Find where the given text appears and provide that cell's center as (x, y) coordinate. 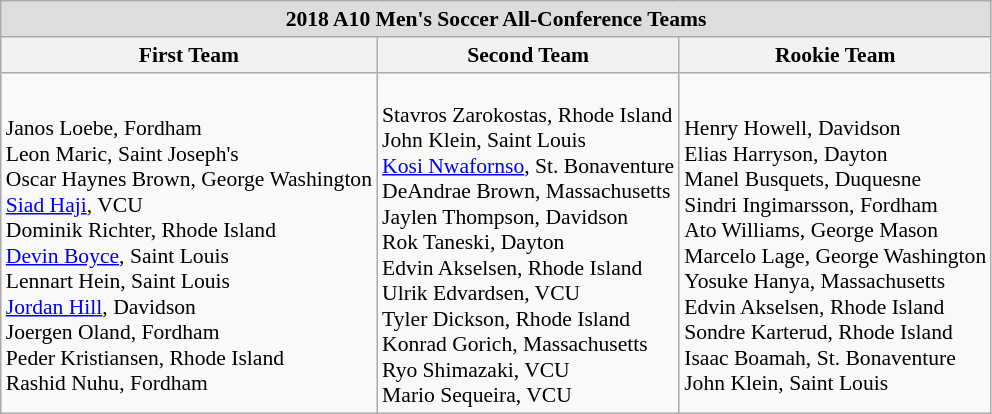
Rookie Team (835, 55)
2018 A10 Men's Soccer All-Conference Teams (496, 19)
Second Team (528, 55)
First Team (189, 55)
